Return [x, y] of the center of cell containing provided text 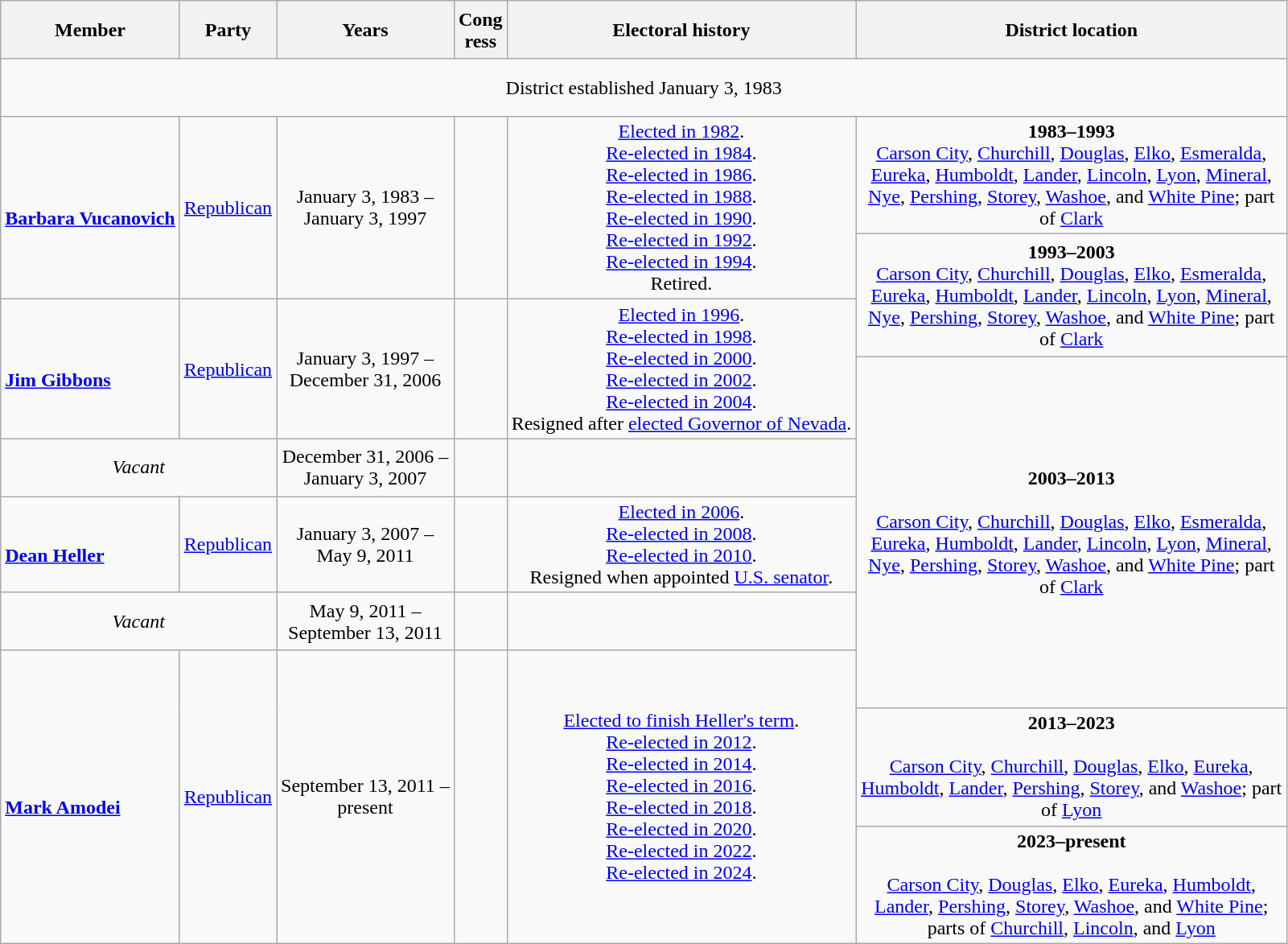
December 31, 2006 –January 3, 2007 [365, 468]
January 3, 1983 –January 3, 1997 [365, 208]
Elected in 1996.Re-elected in 1998.Re-elected in 2000.Re-elected in 2002.Re-elected in 2004.Resigned after elected Governor of Nevada. [681, 369]
Member [90, 30]
January 3, 1997 –December 31, 2006 [365, 369]
Elected in 1982.Re-elected in 1984.Re-elected in 1986.Re-elected in 1988.Re-elected in 1990.Re-elected in 1992.Re-elected in 1994.Retired. [681, 208]
Mark Amodei [90, 797]
Dean Heller [90, 544]
Years [365, 30]
January 3, 2007 –May 9, 2011 [365, 544]
Jim Gibbons [90, 369]
District location [1072, 30]
May 9, 2011 –September 13, 2011 [365, 621]
District established January 3, 1983 [644, 88]
2013–2023Carson City, Churchill, Douglas, Elko, Eureka, Humboldt, Lander, Pershing, Storey, and Washoe; part of Lyon [1072, 767]
Party [228, 30]
September 13, 2011 –present [365, 797]
Elected in 2006.Re-elected in 2008.Re-elected in 2010.Resigned when appointed U.S. senator. [681, 544]
2023–presentCarson City, Douglas, Elko, Eureka, Humboldt, Lander, Pershing, Storey, Washoe, and White Pine; parts of Churchill, Lincoln, and Lyon [1072, 884]
Barbara Vucanovich [90, 208]
Congress [480, 30]
Electoral history [681, 30]
